Search for the cell housing the specified text and yield its [X, Y] center coordinate. 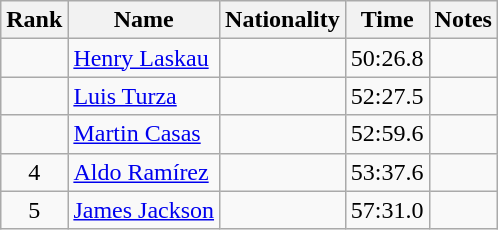
4 [34, 172]
50:26.8 [387, 58]
52:27.5 [387, 96]
Nationality [283, 20]
Rank [34, 20]
James Jackson [144, 210]
Time [387, 20]
52:59.6 [387, 134]
5 [34, 210]
53:37.6 [387, 172]
Henry Laskau [144, 58]
Martin Casas [144, 134]
Notes [463, 20]
57:31.0 [387, 210]
Name [144, 20]
Aldo Ramírez [144, 172]
Luis Turza [144, 96]
